Capture the cell that displays the provided text and extract its (x, y) central coordinate. 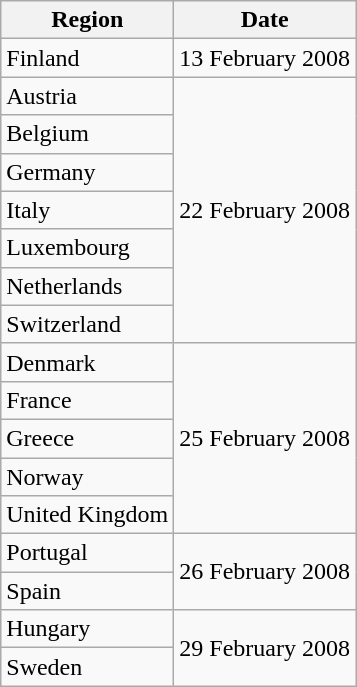
Greece (88, 438)
Hungary (88, 629)
Netherlands (88, 286)
Belgium (88, 134)
Austria (88, 96)
Spain (88, 591)
26 February 2008 (265, 572)
Germany (88, 172)
29 February 2008 (265, 648)
Norway (88, 477)
Luxembourg (88, 248)
22 February 2008 (265, 210)
United Kingdom (88, 515)
Switzerland (88, 324)
Italy (88, 210)
13 February 2008 (265, 58)
Portugal (88, 553)
Date (265, 20)
Denmark (88, 362)
Region (88, 20)
Finland (88, 58)
France (88, 400)
25 February 2008 (265, 438)
Sweden (88, 667)
